Return (x, y) of the center of cell containing provided text 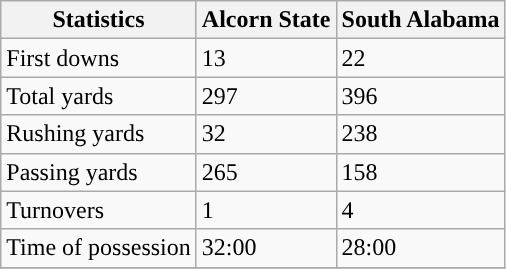
Alcorn State (266, 20)
Turnovers (99, 210)
1 (266, 210)
Total yards (99, 96)
32 (266, 134)
158 (420, 172)
396 (420, 96)
297 (266, 96)
238 (420, 134)
22 (420, 58)
Rushing yards (99, 134)
Time of possession (99, 248)
32:00 (266, 248)
28:00 (420, 248)
13 (266, 58)
South Alabama (420, 20)
Statistics (99, 20)
Passing yards (99, 172)
First downs (99, 58)
265 (266, 172)
4 (420, 210)
